From the cell containing the given text, extract its center point as (X, Y) coordinate. 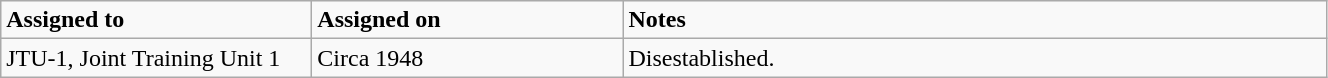
JTU-1, Joint Training Unit 1 (156, 58)
Assigned to (156, 20)
Circa 1948 (468, 58)
Assigned on (468, 20)
Disestablished. (975, 58)
Notes (975, 20)
